Locate the cell with the specified text and output its [x, y] center coordinate. 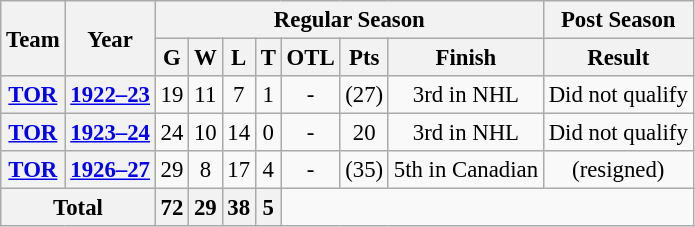
19 [172, 95]
38 [238, 208]
Team [33, 38]
Post Season [618, 20]
17 [238, 170]
20 [364, 133]
Pts [364, 58]
W [206, 58]
Regular Season [349, 20]
(27) [364, 95]
Result [618, 58]
7 [238, 95]
0 [268, 133]
1926–27 [110, 170]
1 [268, 95]
Year [110, 38]
8 [206, 170]
10 [206, 133]
4 [268, 170]
1923–24 [110, 133]
Finish [466, 58]
11 [206, 95]
Total [78, 208]
5 [268, 208]
1922–23 [110, 95]
72 [172, 208]
14 [238, 133]
5th in Canadian [466, 170]
24 [172, 133]
OTL [310, 58]
T [268, 58]
L [238, 58]
G [172, 58]
(resigned) [618, 170]
(35) [364, 170]
